Pinpoint the cell where the given text exists, returning its (X, Y) midpoint coordinate. 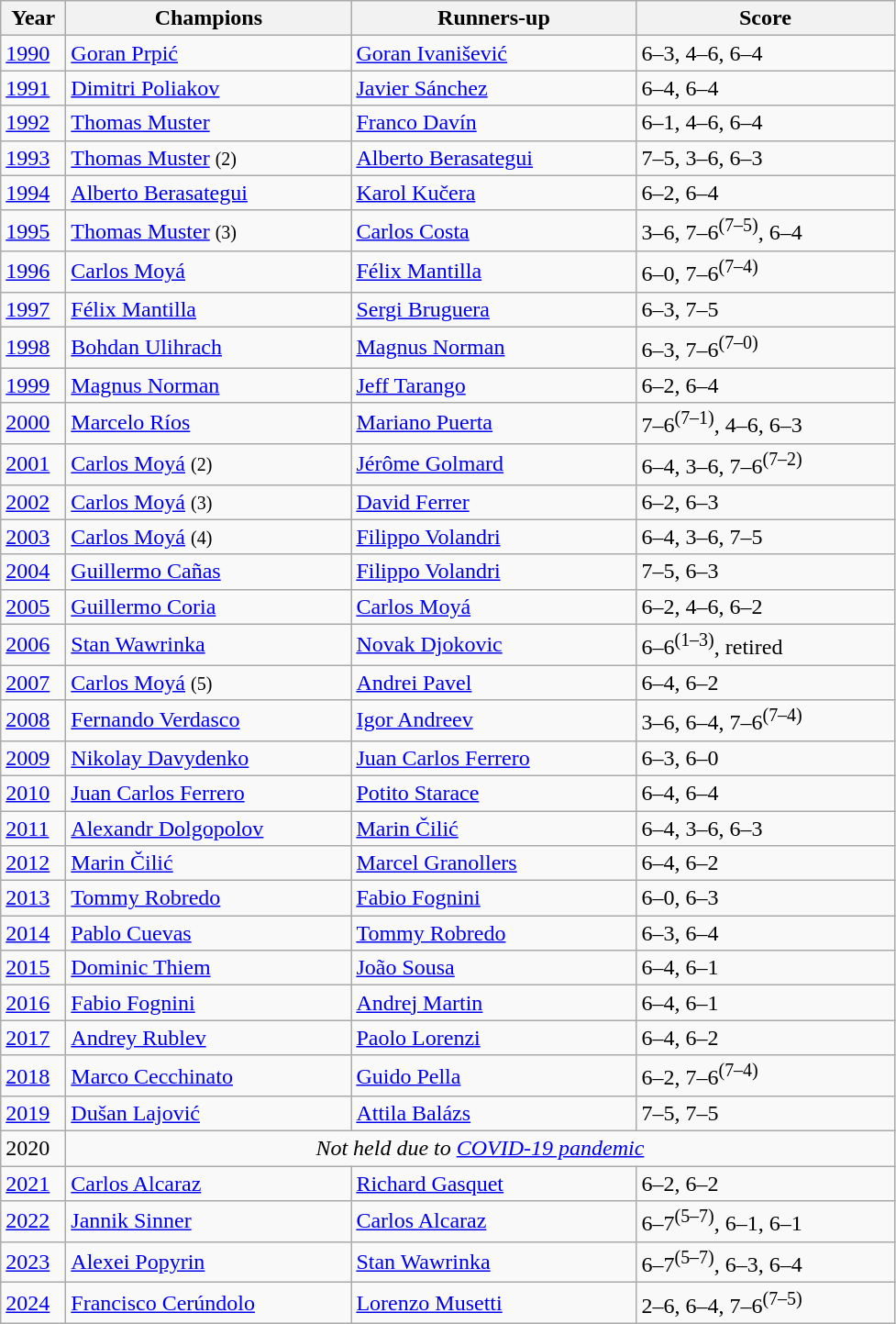
Fernando Verdasco (209, 721)
Javier Sánchez (493, 88)
Dušan Lajović (209, 1114)
2016 (33, 1003)
6–2, 4–6, 6–2 (765, 606)
Guillermo Coria (209, 606)
7–5, 3–6, 6–3 (765, 158)
6–2, 6–3 (765, 502)
Attila Balázs (493, 1114)
1992 (33, 123)
6–3, 6–4 (765, 933)
Goran Ivanišević (493, 53)
Carlos Moyá (3) (209, 502)
Andrey Rublev (209, 1038)
1995 (33, 231)
Jérôme Golmard (493, 464)
Score (765, 18)
2013 (33, 898)
2023 (33, 1263)
Dimitri Poliakov (209, 88)
Thomas Muster (3) (209, 231)
6–6(1–3), retired (765, 644)
Pablo Cuevas (209, 933)
2019 (33, 1114)
7–5, 7–5 (765, 1114)
1997 (33, 309)
2022 (33, 1222)
Guido Pella (493, 1075)
6–2, 6–2 (765, 1184)
Mariano Puerta (493, 424)
2007 (33, 683)
Marcel Granollers (493, 863)
Carlos Moyá (4) (209, 537)
2011 (33, 829)
2005 (33, 606)
Not held due to COVID-19 pandemic (481, 1149)
2006 (33, 644)
6–1, 4–6, 6–4 (765, 123)
6–2, 7–6(7–4) (765, 1075)
Novak Djokovic (493, 644)
7–5, 6–3 (765, 572)
2018 (33, 1075)
6–4, 3–6, 7–6(7–2) (765, 464)
6–7(5–7), 6–1, 6–1 (765, 1222)
Thomas Muster (209, 123)
6–4, 3–6, 7–5 (765, 537)
Jeff Tarango (493, 385)
6–7(5–7), 6–3, 6–4 (765, 1263)
1999 (33, 385)
1993 (33, 158)
2001 (33, 464)
2004 (33, 572)
Carlos Costa (493, 231)
Sergi Bruguera (493, 309)
2002 (33, 502)
1994 (33, 193)
Andrej Martin (493, 1003)
Franco Davín (493, 123)
Karol Kučera (493, 193)
2017 (33, 1038)
3–6, 7–6(7–5), 6–4 (765, 231)
7–6(7–1), 4–6, 6–3 (765, 424)
2000 (33, 424)
Jannik Sinner (209, 1222)
Nikolay Davydenko (209, 758)
Champions (209, 18)
6–3, 7–5 (765, 309)
2021 (33, 1184)
Lorenzo Musetti (493, 1303)
6–3, 7–6(7–0) (765, 347)
Dominic Thiem (209, 968)
1996 (33, 272)
2015 (33, 968)
Goran Prpić (209, 53)
2024 (33, 1303)
João Sousa (493, 968)
1991 (33, 88)
Carlos Moyá (2) (209, 464)
1998 (33, 347)
6–3, 6–0 (765, 758)
David Ferrer (493, 502)
Francisco Cerúndolo (209, 1303)
Andrei Pavel (493, 683)
2003 (33, 537)
Marcelo Ríos (209, 424)
1990 (33, 53)
Richard Gasquet (493, 1184)
3–6, 6–4, 7–6(7–4) (765, 721)
2–6, 6–4, 7–6(7–5) (765, 1303)
2010 (33, 794)
Potito Starace (493, 794)
Alexandr Dolgopolov (209, 829)
6–3, 4–6, 6–4 (765, 53)
2012 (33, 863)
Year (33, 18)
Carlos Moyá (5) (209, 683)
6–4, 3–6, 6–3 (765, 829)
Runners-up (493, 18)
Bohdan Ulihrach (209, 347)
Alexei Popyrin (209, 1263)
Paolo Lorenzi (493, 1038)
Marco Cecchinato (209, 1075)
Igor Andreev (493, 721)
Thomas Muster (2) (209, 158)
Guillermo Cañas (209, 572)
2008 (33, 721)
6–0, 7–6(7–4) (765, 272)
2020 (33, 1149)
2009 (33, 758)
6–0, 6–3 (765, 898)
2014 (33, 933)
